Determine the [x, y] coordinate at the center of the cell enclosing the given text.  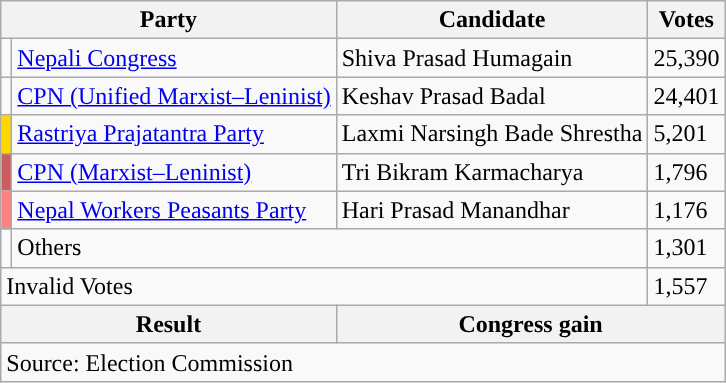
Nepal Workers Peasants Party [174, 210]
Shiva Prasad Humagain [492, 58]
Result [168, 324]
Invalid Votes [324, 286]
CPN (Marxist–Leninist) [174, 172]
Keshav Prasad Badal [492, 96]
25,390 [686, 58]
Source: Election Commission [363, 362]
5,201 [686, 134]
1,796 [686, 172]
Hari Prasad Manandhar [492, 210]
Congress gain [530, 324]
24,401 [686, 96]
1,557 [686, 286]
Tri Bikram Karmacharya [492, 172]
Others [330, 248]
Votes [686, 20]
Party [168, 20]
CPN (Unified Marxist–Leninist) [174, 96]
Nepali Congress [174, 58]
1,176 [686, 210]
Laxmi Narsingh Bade Shrestha [492, 134]
Candidate [492, 20]
1,301 [686, 248]
Rastriya Prajatantra Party [174, 134]
